Capture the cell that displays the provided text and extract its (X, Y) central coordinate. 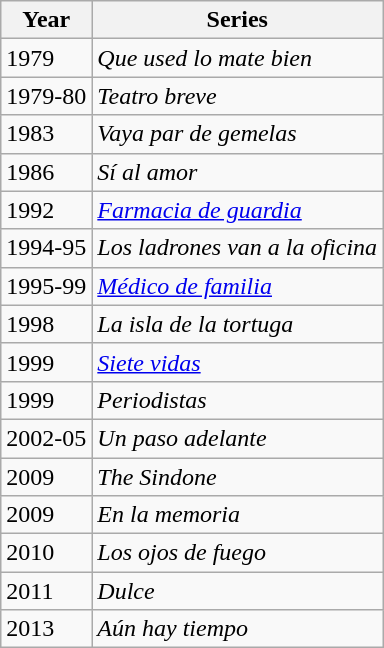
Que used lo mate bien (238, 58)
The Sindone (238, 477)
Periodistas (238, 400)
Sí al amor (238, 172)
Aún hay tiempo (238, 629)
1983 (46, 134)
1995-99 (46, 286)
Teatro breve (238, 96)
2002-05 (46, 438)
Farmacia de guardia (238, 210)
1998 (46, 324)
En la memoria (238, 515)
Los ladrones van a la oficina (238, 248)
1986 (46, 172)
La isla de la tortuga (238, 324)
Series (238, 20)
1994-95 (46, 248)
Los ojos de fuego (238, 553)
1992 (46, 210)
1979 (46, 58)
Siete vidas (238, 362)
1979-80 (46, 96)
Vaya par de gemelas (238, 134)
Year (46, 20)
Un paso adelante (238, 438)
2013 (46, 629)
Médico de familia (238, 286)
2011 (46, 591)
2010 (46, 553)
Dulce (238, 591)
